Locate the cell with the specified text and output its (x, y) center coordinate. 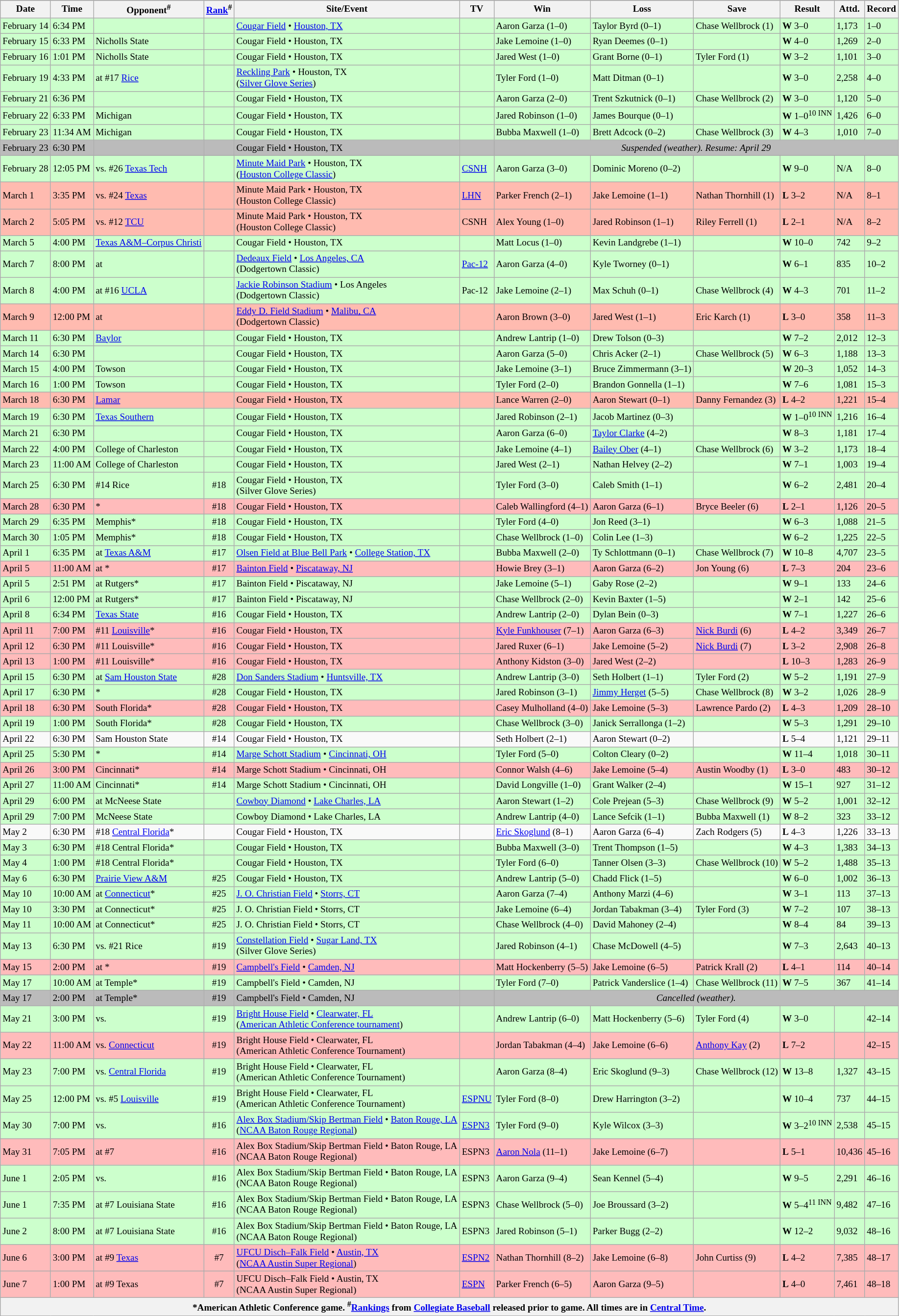
1,327 (850, 1072)
1,120 (850, 99)
32–12 (882, 801)
Andrew Lantrip (4–0) (542, 817)
March 14 (25, 354)
28–9 (882, 693)
Tyler Ford (7–0) (542, 983)
5:05 PM (72, 222)
43–15 (882, 1072)
2,481 (850, 486)
2,291 (850, 1178)
1,221 (850, 400)
37–13 (882, 894)
Jared Robinson (1–1) (642, 222)
2,643 (850, 946)
L 4–1 (807, 967)
2,012 (850, 338)
34–13 (882, 848)
W 6–0 (807, 878)
Jake Lemoine (5–4) (642, 770)
Chase Wellbrock (10) (737, 863)
48–18 (882, 1284)
Aaron Stewart (0–2) (642, 739)
Connor Walsh (4–6) (542, 770)
Max Schuh (0–1) (642, 291)
Jake Lemoine (5–1) (542, 584)
40–13 (882, 946)
vs. #5 Louisville (149, 1098)
20–5 (882, 507)
Jimmy Herget (5–5) (642, 693)
Chase Wellbrock (3) (737, 132)
12:05 PM (72, 169)
Jake Lemoine (2–1) (542, 291)
Tyler Ford (6–0) (542, 863)
February 15 (25, 42)
Andrew Lantrip (2–0) (542, 615)
Seth Holbert (2–1) (542, 739)
40–14 (882, 967)
Brandon Gonnella (1–1) (642, 385)
April 11 (25, 631)
Andrew Lantrip (3–0) (542, 677)
March 29 (25, 522)
Chase Wellbrock (4) (737, 291)
Dylan Bein (0–3) (642, 615)
Anthony Kay (2) (737, 1046)
39–13 (882, 925)
Matt Hockenberry (5–5) (542, 967)
Kyle Funkhouser (7–1) (542, 631)
Cole Prejean (5–3) (642, 801)
Parker French (2–1) (542, 195)
Aaron Garza (2–0) (542, 99)
6:00 PM (72, 801)
Matt Locus (1–0) (542, 243)
Parker Bugg (2–2) (642, 1231)
30–11 (882, 755)
L 7–2 (807, 1046)
Colin Lee (1–3) (642, 537)
April 22 (25, 739)
Bubba Maxwell (1) (737, 817)
Janick Serrallonga (1–2) (642, 724)
1,283 (850, 661)
3–0 (882, 57)
Jake Lemoine (4–1) (542, 449)
Riley Ferrell (1) (737, 222)
Aaron Garza (1–0) (542, 26)
Chase Wellbrock (4–0) (542, 925)
Aaron Nola (11–1) (542, 1152)
4:33 PM (72, 78)
Zach Rodgers (5) (737, 832)
1,227 (850, 615)
9,032 (850, 1231)
Chase Wellbrock (5) (737, 354)
Trent Szkutnick (0–1) (642, 99)
5:30 PM (72, 755)
45–15 (882, 1125)
Lamar (149, 400)
19–4 (882, 464)
Bubba Maxwell (2–0) (542, 553)
1,225 (850, 537)
1,001 (850, 801)
March 19 (25, 416)
367 (850, 983)
May 2 (25, 832)
Jake Lemoine (6–4) (542, 910)
W 7–3 (807, 946)
26–6 (882, 615)
1,003 (850, 464)
Lance Sefcik (1–1) (642, 817)
Austin Woodby (1) (737, 770)
Taylor Clarke (4–2) (642, 434)
17–4 (882, 434)
Caleb Wallingford (4–1) (542, 507)
48–17 (882, 1258)
Bryce Beeler (6) (737, 507)
Andrew Lantrip (6–0) (542, 1019)
Tyler Ford (3–0) (542, 486)
Seth Holbert (1–1) (642, 677)
Jared Robinson (2–1) (542, 416)
Jake Lemoine (6–8) (642, 1258)
Kevin Baxter (1–5) (642, 600)
7,461 (850, 1284)
W 9–5 (807, 1178)
2:51 PM (72, 584)
Aaron Garza (6–1) (642, 507)
May 21 (25, 1019)
ESPN (477, 1284)
W 6–1 (807, 264)
10–2 (882, 264)
20–4 (882, 486)
Chase Wellbrock (3–0) (542, 724)
11–2 (882, 291)
28–10 (882, 708)
Grant Walker (2–4) (642, 785)
Brett Adcock (0–2) (642, 132)
1,209 (850, 708)
Tyler Ford (5–0) (542, 755)
Jake Lemoine (1–0) (542, 42)
April 18 (25, 708)
26–8 (882, 646)
4–0 (882, 78)
Aaron Garza (8–4) (542, 1072)
Jon Young (6) (737, 568)
11–3 (882, 317)
Grant Borne (0–1) (642, 57)
Kevin Landgrebe (1–1) (642, 243)
vs. Connecticut (149, 1046)
15–3 (882, 385)
W 11–4 (807, 755)
Cancelled (weather). (696, 998)
June 6 (25, 1258)
May 22 (25, 1046)
May 3 (25, 848)
Aaron Stewart (1–2) (542, 801)
1,121 (850, 739)
Prairie View A&M (149, 878)
February 16 (25, 57)
1–0 (882, 26)
45–16 (882, 1152)
Jared West (2–2) (642, 661)
Ty Schlottmann (0–1) (642, 553)
6:36 PM (72, 99)
Tyler Ford (8–0) (542, 1098)
23–6 (882, 568)
1,088 (850, 522)
TV (477, 10)
Sean Kennel (5–4) (642, 1178)
15–4 (882, 400)
Drew Harrington (3–2) (642, 1098)
30–12 (882, 770)
Nick Burdi (6) (737, 631)
Chris Acker (2–1) (642, 354)
Nathan Thornhill (8–2) (542, 1258)
9,482 (850, 1205)
Texas State (149, 615)
March 23 (25, 464)
21–5 (882, 522)
March 5 (25, 243)
Jon Reed (3–1) (642, 522)
ESPNU (477, 1098)
April 25 (25, 755)
Baylor (149, 338)
Cougar Field • Houston, TX(Silver Glove Series) (347, 486)
February 21 (25, 99)
10,436 (850, 1152)
Dominic Moreno (0–2) (642, 169)
Jared West (2–1) (542, 464)
Aaron Garza (6–3) (642, 631)
133 (850, 584)
23–5 (882, 553)
8–2 (882, 222)
Tyler Ford (9–0) (542, 1125)
W 8–3 (807, 434)
April 15 (25, 677)
Patrick Krall (2) (737, 967)
May 15 (25, 967)
Jared Robinson (4–1) (542, 946)
Aaron Brown (3–0) (542, 317)
*American Athletic Conference game. #Rankings from Collegiate Baseball released prior to game. All times are in Central Time. (450, 1306)
Eric Skoglund (9–3) (642, 1072)
February 19 (25, 78)
March 15 (25, 369)
David Mahoney (2–4) (642, 925)
Nathan Helvey (2–2) (642, 464)
Jackie Robinson Stadium • Los Angeles(Dodgertown Classic) (347, 291)
May 4 (25, 863)
at #16 UCLA (149, 291)
W 13–8 (807, 1072)
7–0 (882, 132)
Date (25, 10)
Chase Wellbrock (2) (737, 99)
Patrick Vanderslice (1–4) (642, 983)
March 18 (25, 400)
742 (850, 243)
Site/Event (347, 10)
737 (850, 1098)
Jared Robinson (5–1) (542, 1231)
46–16 (882, 1178)
18–4 (882, 449)
Tyler Ford (1–0) (542, 78)
Opponent# (149, 10)
Taylor Byrd (0–1) (642, 26)
7:05 PM (72, 1152)
March 25 (25, 486)
March 9 (25, 317)
1,191 (850, 677)
7,385 (850, 1258)
W 4–0 (807, 42)
Jared Robinson (3–1) (542, 693)
Drew Tolson (0–3) (642, 338)
W 10–0 (807, 243)
Gaby Rose (2–2) (642, 584)
Jared Ruxer (6–1) (542, 646)
Jordan Tabakman (3–4) (642, 910)
36–13 (882, 878)
Tyler Ford (3) (737, 910)
W 12–2 (807, 1231)
Chase Wellbrock (1) (737, 26)
Rank# (219, 10)
vs. #24 Texas (149, 195)
Reckling Park • Houston, TX(Silver Glove Series) (347, 78)
31–12 (882, 785)
W 8–2 (807, 817)
Ryan Deemes (0–1) (642, 42)
Howie Brey (3–1) (542, 568)
W 7–6 (807, 385)
Eddy D. Field Stadium • Malibu, CA(Dodgertown Classic) (347, 317)
Tyler Ford (4–0) (542, 522)
W 5–3 (807, 724)
Anthony Marzi (4–6) (642, 894)
February 14 (25, 26)
Jared Robinson (1–0) (542, 116)
vs. Central Florida (149, 1072)
5–0 (882, 99)
2,538 (850, 1125)
113 (850, 894)
W 5–411 INN (807, 1205)
March 2 (25, 222)
3:35 PM (72, 195)
1,488 (850, 863)
13–3 (882, 354)
Matt Ditman (0–1) (642, 78)
W 2–1 (807, 600)
Eric Skoglund (8–1) (542, 832)
1,101 (850, 57)
1,188 (850, 354)
W 7–5 (807, 983)
W 9–0 (807, 169)
Texas Southern (149, 416)
927 (850, 785)
7:35 PM (72, 1205)
May 6 (25, 878)
W 9–1 (807, 584)
1,291 (850, 724)
Kyle Tworney (0–1) (642, 264)
Joe Broussard (3–2) (642, 1205)
Tanner Olsen (3–3) (642, 863)
Attd. (850, 10)
107 (850, 910)
W 8–4 (807, 925)
Aaron Garza (4–0) (542, 264)
Chase Wellbrock (11) (737, 983)
24–6 (882, 584)
Nick Burdi (7) (737, 646)
142 (850, 600)
1,426 (850, 116)
June 2 (25, 1231)
Olsen Field at Blue Bell Park • College Station, TX (347, 553)
Chase Wellbrock (5–0) (542, 1205)
38–13 (882, 910)
29–11 (882, 739)
1,216 (850, 416)
May 31 (25, 1152)
March 22 (25, 449)
2:05 PM (72, 1178)
Trent Thompson (1–5) (642, 848)
Tyler Ford (4) (737, 1019)
1,010 (850, 132)
16–4 (882, 416)
Jake Lemoine (6–5) (642, 967)
84 (850, 925)
42–15 (882, 1046)
2,908 (850, 646)
LHN (477, 195)
April 26 (25, 770)
Nathan Thornhill (1) (737, 195)
Suspended (weather). Resume: April 29 (696, 148)
1,018 (850, 755)
June 7 (25, 1284)
27–9 (882, 677)
Save (737, 10)
March 7 (25, 264)
Jake Lemoine (5–3) (642, 708)
114 (850, 967)
1:01 PM (72, 57)
8–1 (882, 195)
Jake Lemoine (6–7) (642, 1152)
Constellation Field • Sugar Land, TX(Silver Glove Series) (347, 946)
1,181 (850, 434)
Result (807, 10)
Aaron Garza (6–2) (642, 568)
May 23 (25, 1072)
Jared West (1–1) (642, 317)
May 11 (25, 925)
Jordan Tabakman (4–4) (542, 1046)
2,258 (850, 78)
W 3–210 INN (807, 1125)
Chase McDowell (4–5) (642, 946)
L 10–3 (807, 661)
April 19 (25, 724)
26–9 (882, 661)
April 27 (25, 785)
Don Sanders Stadium • Huntsville, TX (347, 677)
1,026 (850, 693)
Chase Wellbrock (7) (737, 553)
Dedeaux Field • Los Angeles, CA(Dodgertown Classic) (347, 264)
Aaron Garza (7–4) (542, 894)
358 (850, 317)
Bubba Maxwell (3–0) (542, 848)
W 3–1 (807, 894)
Chase Wellbrock (6) (737, 449)
33–13 (882, 832)
at Texas A&M (149, 553)
1,383 (850, 848)
Aaron Garza (3–0) (542, 169)
David Longville (1–0) (542, 785)
8–0 (882, 169)
John Curtiss (9) (737, 1258)
Loss (642, 10)
22–5 (882, 537)
Eric Karch (1) (737, 317)
ESPN2 (477, 1258)
Bruce Zimmermann (3–1) (642, 369)
Caleb Smith (1–1) (642, 486)
L 5–1 (807, 1152)
1,002 (850, 878)
#14 Rice (149, 486)
Chase Wellbrock (12) (737, 1072)
Andrew Lantrip (5–0) (542, 878)
Texas A&M–Corpus Christi (149, 243)
Jacob Martinez (0–3) (642, 416)
Bubba Maxwell (1–0) (542, 132)
Chase Wellbrock (9) (737, 801)
Win (542, 10)
at Sam Houston State (149, 677)
February 22 (25, 116)
April 1 (25, 553)
42–14 (882, 1019)
vs. #21 Rice (149, 946)
James Bourque (0–1) (642, 116)
Record (882, 10)
14–3 (882, 369)
Kyle Wilcox (3–3) (642, 1125)
Bright House Field • Clearwater, FL(American Athletic Conference tournament) (347, 1019)
1,081 (850, 385)
W 10–4 (807, 1098)
Aaron Garza (6–0) (542, 434)
41–14 (882, 983)
W 20–3 (807, 369)
3:30 PM (72, 910)
35–13 (882, 863)
L 4–0 (807, 1284)
4,707 (850, 553)
1,226 (850, 832)
L 5–4 (807, 739)
Tyler Ford (2–0) (542, 385)
Bailey Ober (4–1) (642, 449)
1,269 (850, 42)
Jake Lemoine (6–6) (642, 1046)
Lawrence Pardo (2) (737, 708)
March 1 (25, 195)
Alex Young (1–0) (542, 222)
Parker French (6–5) (542, 1284)
Colton Cleary (0–2) (642, 755)
Jake Lemoine (1–1) (642, 195)
835 (850, 264)
47–16 (882, 1205)
W 10–8 (807, 553)
29–10 (882, 724)
L 7–3 (807, 568)
11:34 AM (72, 132)
483 (850, 770)
33–12 (882, 817)
vs. #26 Texas Tech (149, 169)
3,349 (850, 631)
Chadd Flick (1–5) (642, 878)
May 25 (25, 1098)
Chase Wellbrock (2–0) (542, 600)
W 15–1 (807, 785)
Andrew Lantrip (1–0) (542, 338)
Time (72, 10)
at #17 Rice (149, 78)
February 28 (25, 169)
Aaron Garza (6–4) (642, 832)
Jake Lemoine (5–2) (642, 646)
323 (850, 817)
Sam Houston State (149, 739)
at McNeese State (149, 801)
May 30 (25, 1125)
March 28 (25, 507)
April 12 (25, 646)
Tyler Ford (1) (737, 57)
Lance Warren (2–0) (542, 400)
Chase Wellbrock (8) (737, 693)
701 (850, 291)
March 21 (25, 434)
1,052 (850, 369)
at #7 (149, 1152)
Anthony Kidston (3–0) (542, 661)
Aaron Garza (9–4) (542, 1178)
May 13 (25, 946)
48–16 (882, 1231)
McNeese State (149, 817)
March 30 (25, 537)
2–0 (882, 42)
6–0 (882, 116)
March 8 (25, 291)
12–3 (882, 338)
204 (850, 568)
44–15 (882, 1098)
Jake Lemoine (3–1) (542, 369)
April 13 (25, 661)
Danny Fernandez (3) (737, 400)
Chase Wellbrock (1–0) (542, 537)
1:05 PM (72, 537)
April 8 (25, 615)
Matt Hockenberry (5–6) (642, 1019)
Aaron Stewart (0–1) (642, 400)
April 6 (25, 600)
9–2 (882, 243)
Casey Mulholland (4–0) (542, 708)
Tyler Ford (2) (737, 677)
Jared West (1–0) (542, 57)
25–6 (882, 600)
26–7 (882, 631)
1,126 (850, 507)
March 16 (25, 385)
Aaron Garza (9–5) (642, 1284)
March 11 (25, 338)
Aaron Garza (5–0) (542, 354)
vs. #12 TCU (149, 222)
April 17 (25, 693)
